Provide the [X, Y] coordinate of the cell's center where the given text is located.  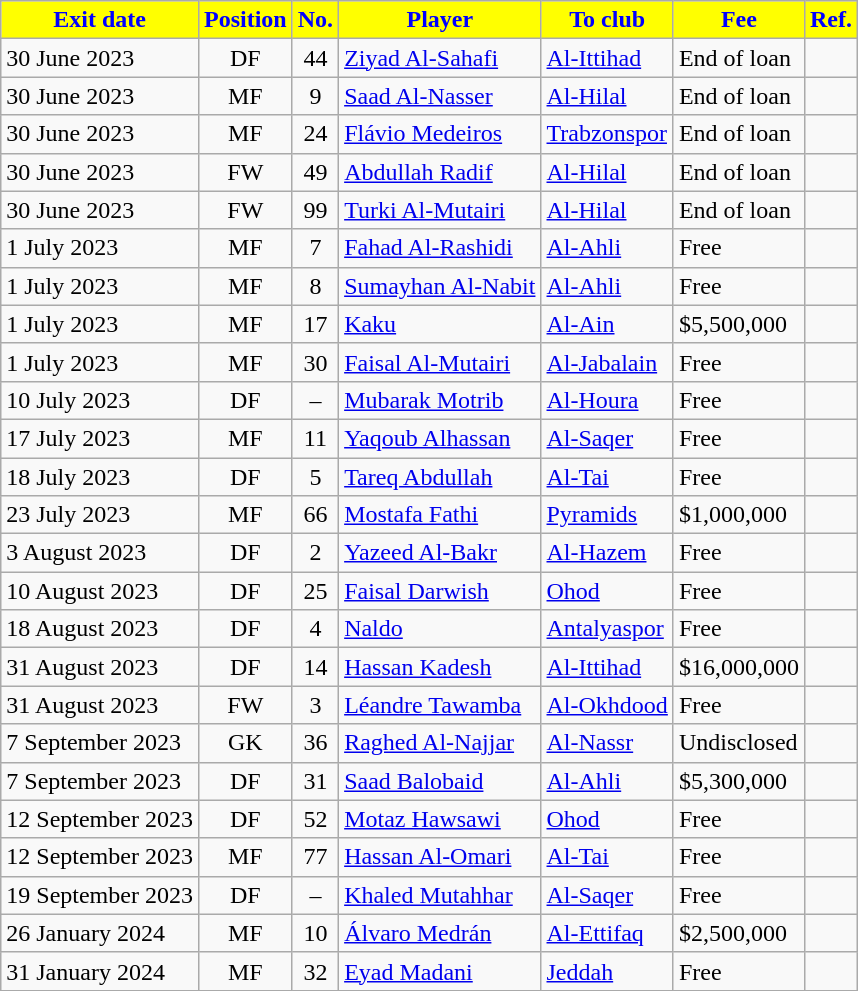
26 January 2024 [100, 933]
25 [315, 591]
52 [315, 819]
9 [315, 96]
Motaz Hawsawi [440, 819]
Faisal Darwish [440, 591]
$16,000,000 [738, 667]
Ziyad Al-Sahafi [440, 58]
Naldo [440, 629]
Saad Balobaid [440, 781]
Al-Nassr [607, 743]
17 July 2023 [100, 438]
To club [607, 20]
Eyad Madani [440, 971]
$1,000,000 [738, 515]
No. [315, 20]
10 August 2023 [100, 591]
Tareq Abdullah [440, 477]
14 [315, 667]
Yazeed Al-Bakr [440, 553]
32 [315, 971]
44 [315, 58]
18 August 2023 [100, 629]
Turki Al-Mutairi [440, 210]
24 [315, 134]
Sumayhan Al-Nabit [440, 286]
Hassan Kadesh [440, 667]
4 [315, 629]
Al-Jabalain [607, 362]
Pyramids [607, 515]
Faisal Al-Mutairi [440, 362]
10 July 2023 [100, 400]
23 July 2023 [100, 515]
Al-Ain [607, 324]
36 [315, 743]
3 [315, 705]
Al-Ettifaq [607, 933]
99 [315, 210]
18 July 2023 [100, 477]
Fahad Al-Rashidi [440, 248]
30 [315, 362]
66 [315, 515]
49 [315, 172]
77 [315, 857]
$5,500,000 [738, 324]
$2,500,000 [738, 933]
$5,300,000 [738, 781]
Abdullah Radif [440, 172]
Álvaro Medrán [440, 933]
Position [245, 20]
Yaqoub Alhassan [440, 438]
8 [315, 286]
Trabzonspor [607, 134]
17 [315, 324]
Antalyaspor [607, 629]
Ref. [830, 20]
31 January 2024 [100, 971]
Exit date [100, 20]
Jeddah [607, 971]
Raghed Al-Najjar [440, 743]
Mostafa Fathi [440, 515]
Mubarak Motrib [440, 400]
Kaku [440, 324]
10 [315, 933]
GK [245, 743]
Al-Houra [607, 400]
Fee [738, 20]
Flávio Medeiros [440, 134]
7 [315, 248]
11 [315, 438]
5 [315, 477]
Undisclosed [738, 743]
Al-Hazem [607, 553]
Al-Okhdood [607, 705]
Khaled Mutahhar [440, 895]
Léandre Tawamba [440, 705]
Saad Al-Nasser [440, 96]
3 August 2023 [100, 553]
Hassan Al-Omari [440, 857]
31 [315, 781]
19 September 2023 [100, 895]
Player [440, 20]
2 [315, 553]
